Search for the cell housing the specified text and yield its [x, y] center coordinate. 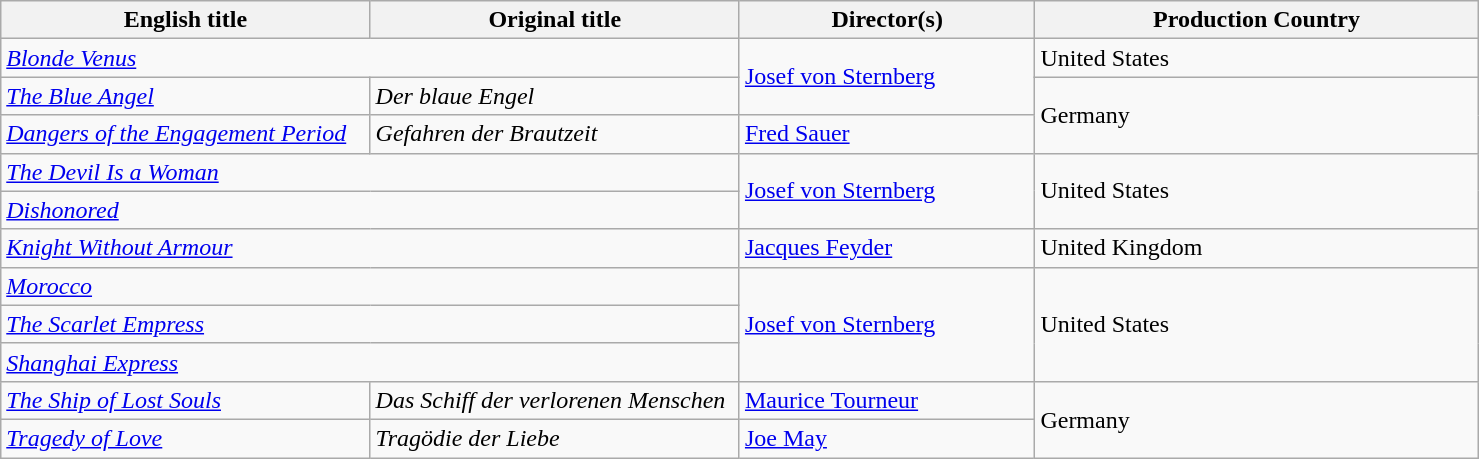
Dishonored [370, 210]
Dangers of the Engagement Period [186, 134]
Morocco [370, 286]
Blonde Venus [370, 58]
Joe May [886, 438]
United Kingdom [1256, 248]
Shanghai Express [370, 362]
The Blue Angel [186, 96]
Maurice Tourneur [886, 400]
The Ship of Lost Souls [186, 400]
Jacques Feyder [886, 248]
Fred Sauer [886, 134]
English title [186, 20]
Director(s) [886, 20]
Original title [554, 20]
The Scarlet Empress [370, 324]
Knight Without Armour [370, 248]
Das Schiff der verlorenen Menschen [554, 400]
Tragedy of Love [186, 438]
Tragödie der Liebe [554, 438]
Production Country [1256, 20]
Der blaue Engel [554, 96]
Gefahren der Brautzeit [554, 134]
The Devil Is a Woman [370, 172]
